Extract the [x, y] coordinate from the center of the cell holding the provided text.  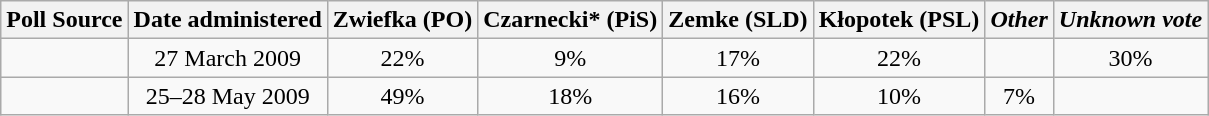
Date administered [228, 20]
7% [1019, 96]
18% [570, 96]
Poll Source [64, 20]
Zemke (SLD) [738, 20]
Czarnecki* (PiS) [570, 20]
9% [570, 58]
27 March 2009 [228, 58]
Unknown vote [1130, 20]
Zwiefka (PO) [402, 20]
10% [899, 96]
49% [402, 96]
16% [738, 96]
Other [1019, 20]
25–28 May 2009 [228, 96]
17% [738, 58]
30% [1130, 58]
Kłopotek (PSL) [899, 20]
